Pinpoint the cell where the given text exists, returning its [x, y] midpoint coordinate. 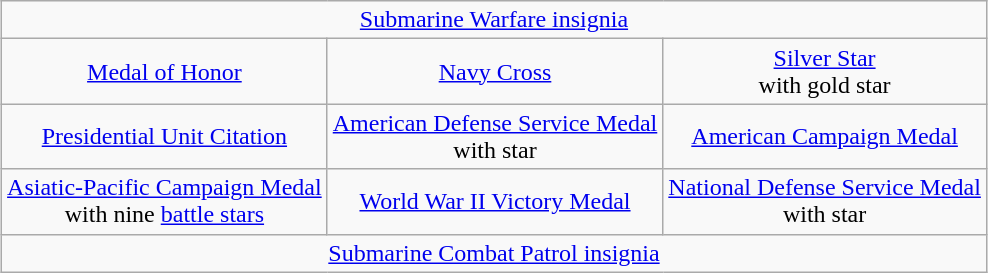
Medal of Honor [165, 72]
National Defense Service Medal with star [825, 202]
American Defense Service Medal with star [495, 136]
Submarine Combat Patrol insignia [494, 253]
Presidential Unit Citation [165, 136]
Silver Star with gold star [825, 72]
Navy Cross [495, 72]
Submarine Warfare insignia [494, 20]
American Campaign Medal [825, 136]
Asiatic-Pacific Campaign Medal with nine battle stars [165, 202]
World War II Victory Medal [495, 202]
